Find where the given text appears and provide that cell's center as [x, y] coordinate. 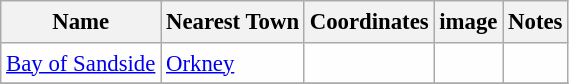
Coordinates [369, 22]
Orkney [233, 62]
image [468, 22]
Bay of Sandside [81, 62]
Name [81, 22]
Nearest Town [233, 22]
Notes [536, 22]
